Return (x, y) of the center of cell containing provided text 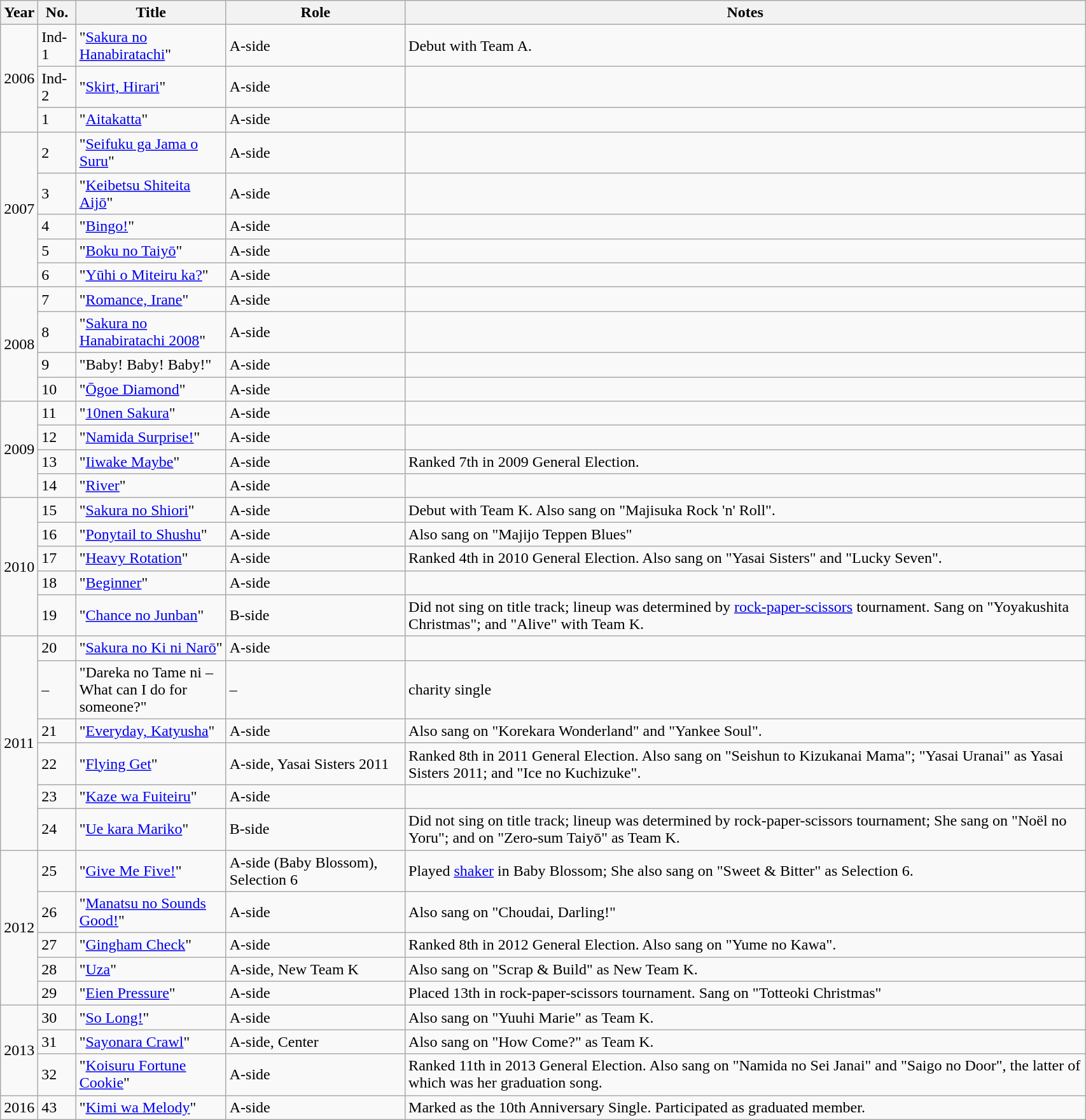
No. (57, 13)
"Sayonara Crawl" (151, 1042)
"Ue kara Mariko" (151, 829)
32 (57, 1075)
24 (57, 829)
"Skirt, Hirari" (151, 86)
5 (57, 251)
12 (57, 438)
"Sakura no Shiori" (151, 510)
"Sakura no Ki ni Narō" (151, 648)
30 (57, 1018)
3 (57, 193)
Role (316, 13)
Also sang on "Yuuhi Marie" as Team K. (746, 1018)
17 (57, 558)
"Ōgoe Diamond" (151, 389)
23 (57, 796)
Ranked 8th in 2012 General Election. Also sang on "Yume no Kawa". (746, 945)
6 (57, 275)
2006 (19, 78)
2016 (19, 1107)
Ranked 8th in 2011 General Election. Also sang on "Seishun to Kizukanai Mama"; "Yasai Uranai" as Yasai Sisters 2011; and "Ice no Kuchizuke". (746, 763)
"Namida Surprise!" (151, 438)
"Everyday, Katyusha" (151, 731)
Also sang on "Scrap & Build" as New Team K. (746, 969)
Ind-2 (57, 86)
8 (57, 332)
Also sang on "How Come?" as Team K. (746, 1042)
Did not sing on title track; lineup was determined by rock-paper-scissors tournament. Sang on "Yoyakushita Christmas"; and "Alive" with Team K. (746, 616)
4 (57, 226)
"Iiwake Maybe" (151, 462)
43 (57, 1107)
13 (57, 462)
1 (57, 120)
29 (57, 993)
"Baby! Baby! Baby!" (151, 364)
15 (57, 510)
charity single (746, 689)
7 (57, 299)
2 (57, 153)
28 (57, 969)
"Keibetsu Shiteita Aijō" (151, 193)
2010 (19, 567)
10 (57, 389)
"Sakura no Hanabiratachi" (151, 46)
A-side, New Team K (316, 969)
"So Long!" (151, 1018)
2013 (19, 1051)
18 (57, 583)
21 (57, 731)
26 (57, 912)
Marked as the 10th Anniversary Single. Participated as graduated member. (746, 1107)
25 (57, 870)
27 (57, 945)
Debut with Team A. (746, 46)
2007 (19, 209)
Also sang on "Majijo Teppen Blues" (746, 534)
Title (151, 13)
"Aitakatta" (151, 120)
Did not sing on title track; lineup was determined by rock-paper-scissors tournament; She sang on "Noël no Yoru"; and on "Zero-sum Taiyō" as Team K. (746, 829)
"Gingham Check" (151, 945)
A-side (Baby Blossom), Selection 6 (316, 870)
"Romance, Irane" (151, 299)
11 (57, 413)
"Heavy Rotation" (151, 558)
"Give Me Five!" (151, 870)
Ind-1 (57, 46)
Ranked 11th in 2013 General Election. Also sang on "Namida no Sei Janai" and "Saigo no Door", the latter of which was her graduation song. (746, 1075)
"Bingo!" (151, 226)
2011 (19, 743)
19 (57, 616)
"Kaze wa Fuiteiru" (151, 796)
Ranked 7th in 2009 General Election. (746, 462)
22 (57, 763)
"Dareka no Tame ni – What can I do for someone?" (151, 689)
"Boku no Taiyō" (151, 251)
14 (57, 486)
"Manatsu no Sounds Good!" (151, 912)
"Ponytail to Shushu" (151, 534)
2008 (19, 343)
Also sang on "Choudai, Darling!" (746, 912)
A-side, Yasai Sisters 2011 (316, 763)
"Yūhi o Miteiru ka?" (151, 275)
"Beginner" (151, 583)
"Flying Get" (151, 763)
"Uza" (151, 969)
"River" (151, 486)
Played shaker in Baby Blossom; She also sang on "Sweet & Bitter" as Selection 6. (746, 870)
"Chance no Junban" (151, 616)
Also sang on "Korekara Wonderland" and "Yankee Soul". (746, 731)
Notes (746, 13)
9 (57, 364)
Debut with Team K. Also sang on "Majisuka Rock 'n' Roll". (746, 510)
2012 (19, 927)
Ranked 4th in 2010 General Election. Also sang on "Yasai Sisters" and "Lucky Seven". (746, 558)
"Koisuru Fortune Cookie" (151, 1075)
"Sakura no Hanabiratachi 2008" (151, 332)
Placed 13th in rock-paper-scissors tournament. Sang on "Totteoki Christmas" (746, 993)
2009 (19, 450)
Year (19, 13)
16 (57, 534)
"Eien Pressure" (151, 993)
31 (57, 1042)
"Kimi wa Melody" (151, 1107)
"10nen Sakura" (151, 413)
20 (57, 648)
A-side, Center (316, 1042)
"Seifuku ga Jama o Suru" (151, 153)
